Find where the given text appears and provide that cell's center as (x, y) coordinate. 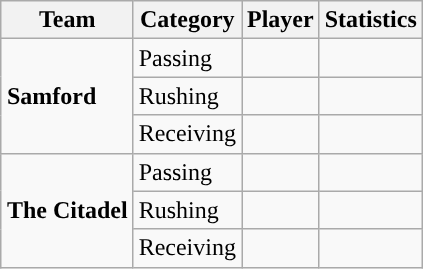
Team (67, 20)
Samford (67, 96)
The Citadel (67, 210)
Player (281, 20)
Statistics (370, 20)
Category (187, 20)
